Search for the cell housing the specified text and yield its (X, Y) center coordinate. 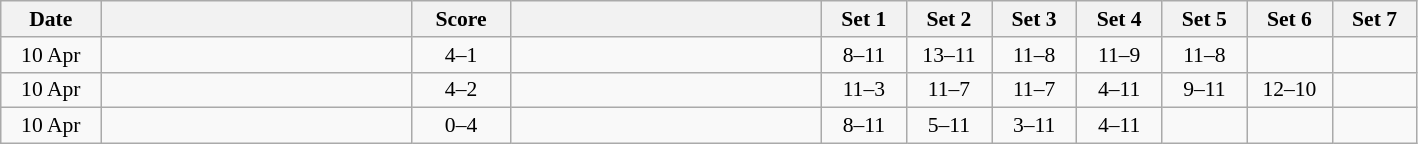
Set 5 (1204, 19)
11–3 (864, 90)
4–1 (461, 55)
4–2 (461, 90)
Set 6 (1290, 19)
13–11 (948, 55)
3–11 (1034, 126)
11–9 (1120, 55)
Set 2 (948, 19)
Set 4 (1120, 19)
5–11 (948, 126)
Set 7 (1374, 19)
9–11 (1204, 90)
12–10 (1290, 90)
Score (461, 19)
Set 1 (864, 19)
0–4 (461, 126)
Date (51, 19)
Set 3 (1034, 19)
